Scan for the cell matching the given text and deliver its [x, y] coordinate at center. 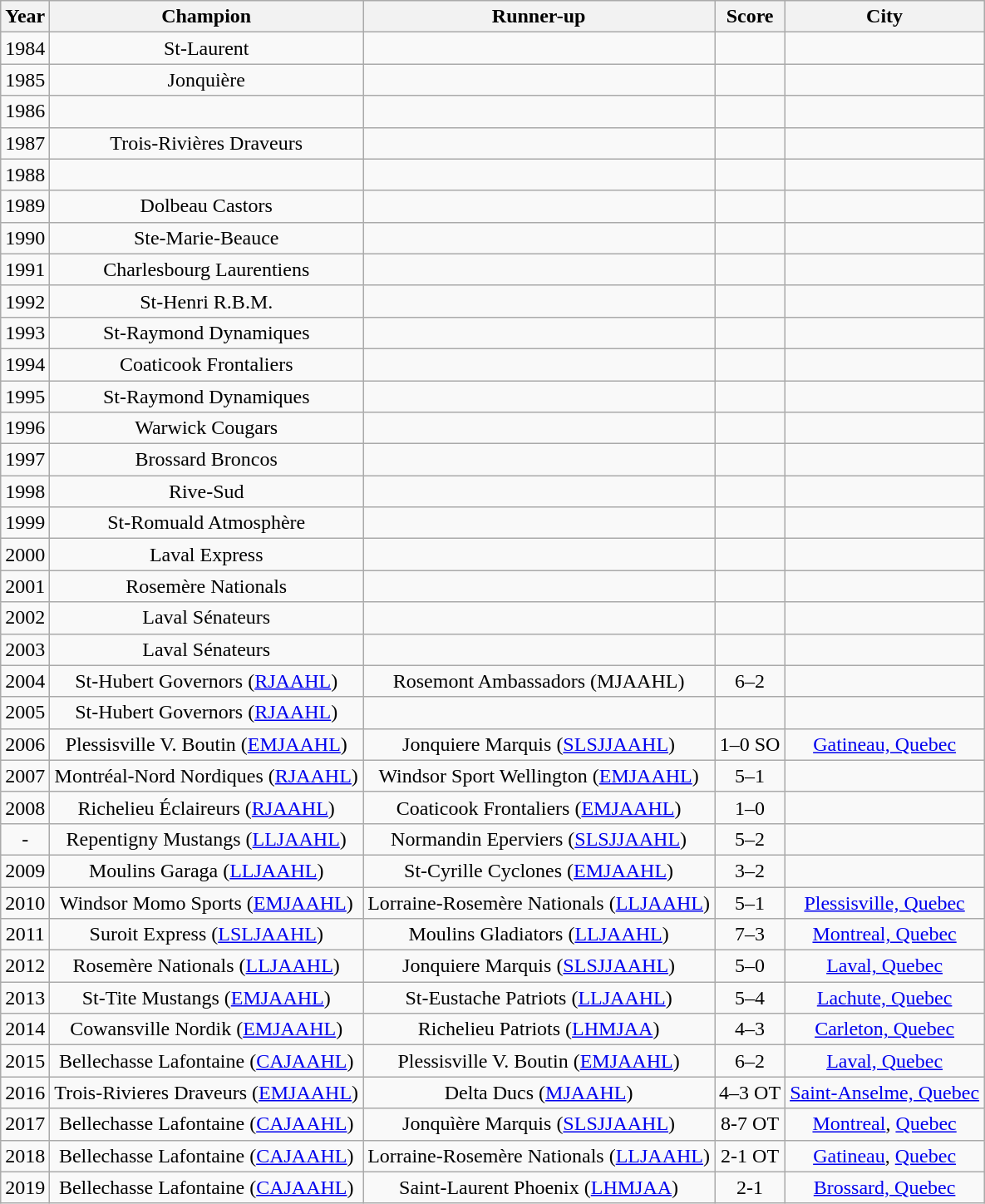
1993 [25, 333]
2005 [25, 713]
1–0 SO [750, 744]
1992 [25, 301]
8-7 OT [750, 1124]
1989 [25, 206]
2009 [25, 871]
St-Eustache Patriots (LLJAAHL) [539, 998]
Rive-Sud [206, 491]
Year [25, 17]
1990 [25, 238]
- [25, 839]
2010 [25, 902]
Windsor Sport Wellington (EMJAAHL) [539, 776]
5–0 [750, 966]
Suroit Express (LSLJAAHL) [206, 935]
Score [750, 17]
Cowansville Nordik (EMJAAHL) [206, 1029]
2016 [25, 1093]
3–2 [750, 871]
Rosemont Ambassadors (MJAAHL) [539, 681]
2019 [25, 1187]
St-Cyrille Cyclones (EMJAAHL) [539, 871]
Windsor Momo Sports (EMJAAHL) [206, 902]
Rosemère Nationals [206, 586]
2-1 [750, 1187]
Brossard Broncos [206, 460]
Plessisville, Quebec [884, 902]
2003 [25, 649]
Normandin Eperviers (SLSJJAAHL) [539, 839]
St-Romuald Atmosphère [206, 523]
Champion [206, 17]
Warwick Cougars [206, 428]
2000 [25, 555]
Coaticook Frontaliers [206, 364]
Trois-Rivières Draveurs [206, 143]
2002 [25, 618]
1995 [25, 397]
2004 [25, 681]
Montréal-Nord Nordiques (RJAAHL) [206, 776]
5–4 [750, 998]
1991 [25, 269]
4–3 OT [750, 1093]
4–3 [750, 1029]
Jonquìère Marquis (SLSJJAAHL) [539, 1124]
Repentigny Mustangs (LLJAAHL) [206, 839]
1994 [25, 364]
St-Laurent [206, 48]
2015 [25, 1061]
St-Tite Mustangs (EMJAAHL) [206, 998]
2012 [25, 966]
2007 [25, 776]
2017 [25, 1124]
Dolbeau Castors [206, 206]
1988 [25, 175]
Coaticook Frontaliers (EMJAAHL) [539, 807]
2018 [25, 1156]
2014 [25, 1029]
Moulins Gladiators (LLJAAHL) [539, 935]
1985 [25, 80]
Richelieu Patriots (LHMJAA) [539, 1029]
Runner-up [539, 17]
Trois-Rivieres Draveurs (EMJAAHL) [206, 1093]
Carleton, Quebec [884, 1029]
2001 [25, 586]
1987 [25, 143]
1997 [25, 460]
City [884, 17]
St-Henri R.B.M. [206, 301]
Lachute, Quebec [884, 998]
Richelieu Éclaireurs (RJAAHL) [206, 807]
Jonquière [206, 80]
1984 [25, 48]
7–3 [750, 935]
1999 [25, 523]
1986 [25, 111]
1998 [25, 491]
2008 [25, 807]
1996 [25, 428]
1–0 [750, 807]
Rosemère Nationals (LLJAAHL) [206, 966]
2006 [25, 744]
5–2 [750, 839]
Brossard, Quebec [884, 1187]
Ste-Marie-Beauce [206, 238]
Moulins Garaga (LLJAAHL) [206, 871]
2011 [25, 935]
2-1 OT [750, 1156]
Saint-Laurent Phoenix (LHMJAA) [539, 1187]
2013 [25, 998]
Laval Express [206, 555]
Saint-Anselme, Quebec [884, 1093]
Charlesbourg Laurentiens [206, 269]
Delta Ducs (MJAAHL) [539, 1093]
